From the cell containing the given text, extract its center point as (x, y) coordinate. 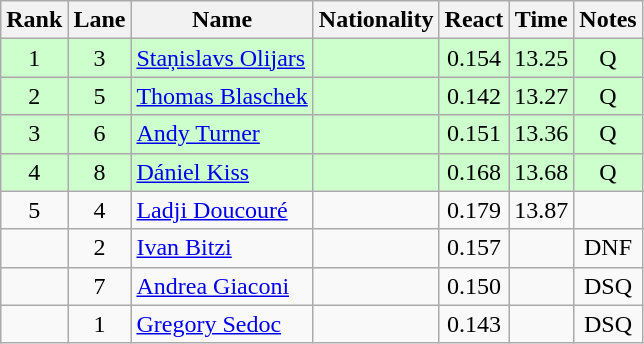
0.151 (474, 134)
DNF (608, 248)
8 (100, 172)
13.87 (542, 210)
0.168 (474, 172)
Ivan Bitzi (222, 248)
Nationality (376, 20)
0.150 (474, 286)
Andrea Giaconi (222, 286)
0.143 (474, 324)
Time (542, 20)
Notes (608, 20)
Andy Turner (222, 134)
6 (100, 134)
0.142 (474, 96)
Staņislavs Olijars (222, 58)
Gregory Sedoc (222, 324)
0.154 (474, 58)
13.36 (542, 134)
13.27 (542, 96)
Dániel Kiss (222, 172)
Lane (100, 20)
7 (100, 286)
Ladji Doucouré (222, 210)
Thomas Blaschek (222, 96)
Name (222, 20)
React (474, 20)
0.179 (474, 210)
13.25 (542, 58)
13.68 (542, 172)
0.157 (474, 248)
Rank (34, 20)
